Capture the cell that displays the provided text and extract its (X, Y) central coordinate. 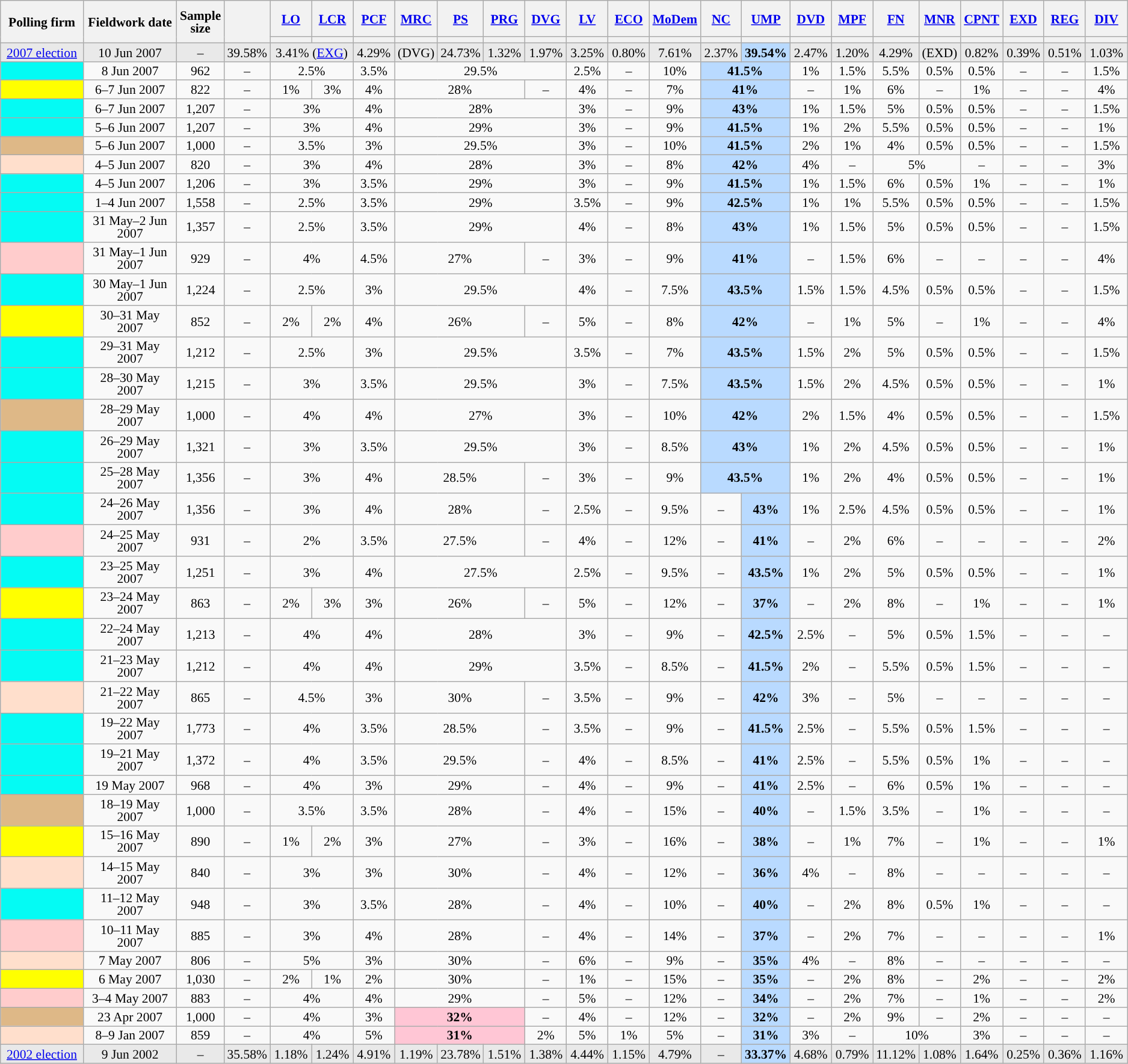
4.79% (675, 1054)
1.24% (332, 1054)
1.64% (982, 1054)
14% (675, 935)
2002 election (42, 1054)
24–25 May 2007 (130, 541)
31 May–1 Jun 2007 (130, 259)
1,213 (200, 635)
1.19% (416, 1054)
33.37% (766, 1054)
29–31 May 2007 (130, 352)
LV (587, 19)
1,372 (200, 760)
36% (766, 873)
8–9 Jan 2007 (130, 1036)
2.47% (811, 52)
859 (200, 1036)
948 (200, 904)
Fieldwork date (130, 22)
1,215 (200, 384)
MPF (852, 19)
1.15% (629, 1054)
4.68% (811, 1054)
14–15 May 2007 (130, 873)
840 (200, 873)
968 (200, 786)
18–19 May 2007 (130, 810)
34% (766, 998)
6 May 2007 (130, 979)
DVD (811, 19)
35.58% (247, 1054)
1–4 Jun 2007 (130, 202)
1,558 (200, 202)
PRG (504, 19)
1.51% (504, 1054)
25–28 May 2007 (130, 478)
21–22 May 2007 (130, 697)
0.79% (852, 1054)
3.41% (EXG) (312, 52)
1,206 (200, 183)
1.18% (291, 1054)
3.25% (587, 52)
1,224 (200, 290)
21–23 May 2007 (130, 666)
38% (766, 841)
23 Apr 2007 (130, 1016)
24.73% (461, 52)
MNR (940, 19)
26–29 May 2007 (130, 446)
865 (200, 697)
1,773 (200, 728)
8 Jun 2007 (130, 71)
28–30 May 2007 (130, 384)
11.12% (896, 1054)
FN (896, 19)
1.03% (1106, 52)
DIV (1106, 19)
0.80% (629, 52)
PCF (374, 19)
1.16% (1106, 1054)
1,321 (200, 446)
30–31 May 2007 (130, 321)
962 (200, 71)
19 May 2007 (130, 786)
885 (200, 935)
1,030 (200, 979)
1.38% (546, 1054)
23–24 May 2007 (130, 603)
15–16 May 2007 (130, 841)
883 (200, 998)
Polling firm (42, 22)
39.54% (766, 52)
0.25% (1024, 1054)
3–4 May 2007 (130, 998)
23.78% (461, 1054)
2.37% (721, 52)
19–22 May 2007 (130, 728)
UMP (766, 19)
30 May–1 Jun 2007 (130, 290)
10–11 May 2007 (130, 935)
ECO (629, 19)
28–29 May 2007 (130, 415)
24–26 May 2007 (130, 509)
2007 election (42, 52)
11–12 May 2007 (130, 904)
39.58% (247, 52)
4.44% (587, 1054)
EXD (1024, 19)
Samplesize (200, 22)
10 Jun 2007 (130, 52)
CPNT (982, 19)
MoDem (675, 19)
9 Jun 2002 (130, 1054)
19–21 May 2007 (130, 760)
4.91% (374, 1054)
1,251 (200, 572)
1.08% (940, 1054)
(EXD) (940, 52)
DVG (546, 19)
820 (200, 165)
863 (200, 603)
1,357 (200, 227)
(DVG) (416, 52)
7 May 2007 (130, 960)
0.39% (1024, 52)
22–24 May 2007 (130, 635)
822 (200, 90)
0.51% (1065, 52)
REG (1065, 19)
16% (675, 841)
MRC (416, 19)
LCR (332, 19)
929 (200, 259)
1.97% (546, 52)
852 (200, 321)
1.32% (504, 52)
0.82% (982, 52)
PS (461, 19)
23–25 May 2007 (130, 572)
1.20% (852, 52)
LO (291, 19)
890 (200, 841)
7.61% (675, 52)
931 (200, 541)
0.36% (1065, 1054)
31 May–2 Jun 2007 (130, 227)
806 (200, 960)
NC (721, 19)
